Identify which cell holds the provided text, then report its (X, Y) central coordinate. 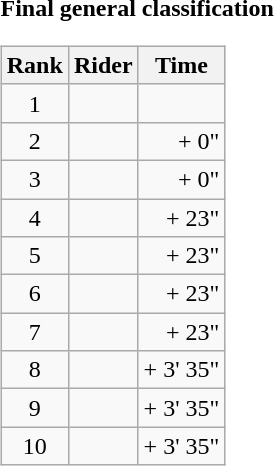
7 (34, 332)
5 (34, 256)
4 (34, 217)
10 (34, 446)
1 (34, 103)
9 (34, 408)
Time (182, 65)
6 (34, 294)
Rank (34, 65)
2 (34, 141)
8 (34, 370)
3 (34, 179)
Rider (103, 65)
